Capture the cell that displays the provided text and extract its [x, y] central coordinate. 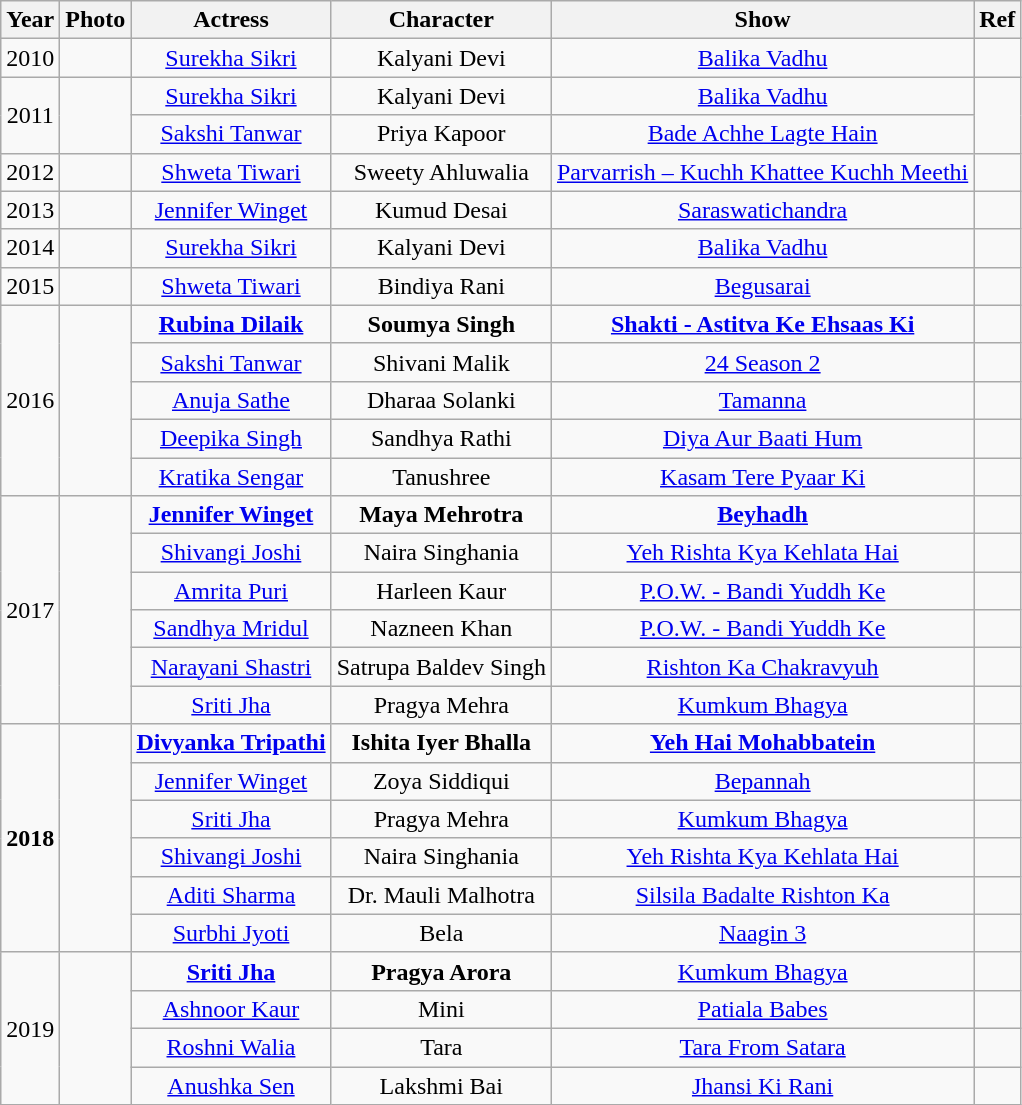
Ashnoor Kaur [231, 1009]
Sandhya Rathi [441, 438]
Parvarrish – Kuchh Khattee Kuchh Meethi [762, 172]
2012 [30, 172]
Harleen Kaur [441, 591]
Year [30, 20]
Narayani Shastri [231, 667]
Bade Achhe Lagte Hain [762, 134]
2013 [30, 210]
2015 [30, 286]
Deepika Singh [231, 438]
Tara From Satara [762, 1047]
Amrita Puri [231, 591]
Character [441, 20]
Zoya Siddiqui [441, 781]
Surbhi Jyoti [231, 933]
Shakti - Astitva Ke Ehsaas Ki [762, 324]
Shivani Malik [441, 362]
Tara [441, 1047]
Actress [231, 20]
Soumya Singh [441, 324]
Anuja Sathe [231, 400]
Tanushree [441, 477]
Sandhya Mridul [231, 629]
2019 [30, 1028]
Roshni Walia [231, 1047]
Naagin 3 [762, 933]
Photo [96, 20]
Kratika Sengar [231, 477]
Rubina Dilaik [231, 324]
Bindiya Rani [441, 286]
2014 [30, 248]
Beyhadh [762, 515]
24 Season 2 [762, 362]
2018 [30, 838]
Rishton Ka Chakravyuh [762, 667]
2017 [30, 610]
Divyanka Tripathi [231, 743]
Pragya Arora [441, 971]
Nazneen Khan [441, 629]
Bela [441, 933]
Dharaa Solanki [441, 400]
Priya Kapoor [441, 134]
Bepannah [762, 781]
Saraswatichandra [762, 210]
Dr. Mauli Malhotra [441, 895]
Jhansi Ki Rani [762, 1085]
Diya Aur Baati Hum [762, 438]
2016 [30, 400]
Aditi Sharma [231, 895]
2011 [30, 115]
Ref [998, 20]
Maya Mehrotra [441, 515]
Lakshmi Bai [441, 1085]
Ishita Iyer Bhalla [441, 743]
Begusarai [762, 286]
Patiala Babes [762, 1009]
2010 [30, 58]
Show [762, 20]
Yeh Hai Mohabbatein [762, 743]
Kumud Desai [441, 210]
Kasam Tere Pyaar Ki [762, 477]
Sweety Ahluwalia [441, 172]
Satrupa Baldev Singh [441, 667]
Silsila Badalte Rishton Ka [762, 895]
Mini [441, 1009]
Anushka Sen [231, 1085]
Tamanna [762, 400]
